From the cell containing the given text, extract its center point as (X, Y) coordinate. 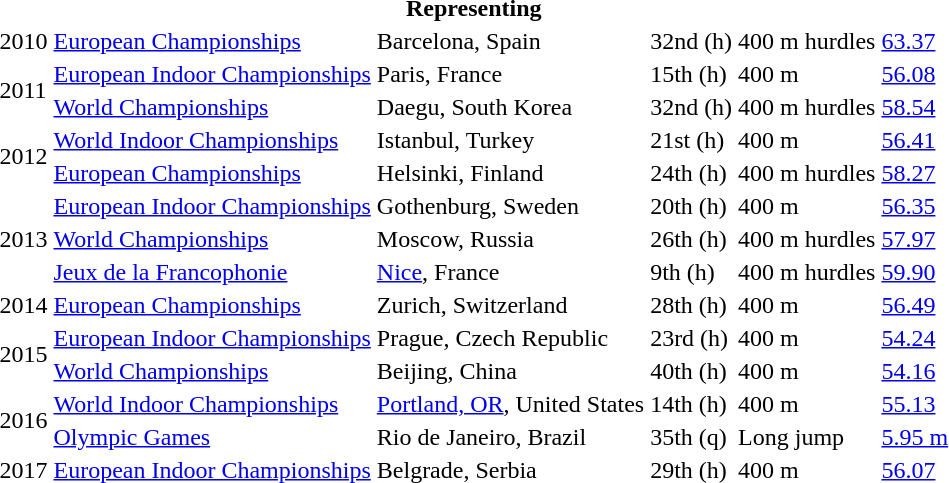
9th (h) (692, 272)
Daegu, South Korea (510, 107)
Zurich, Switzerland (510, 305)
Gothenburg, Sweden (510, 206)
40th (h) (692, 371)
Rio de Janeiro, Brazil (510, 437)
Jeux de la Francophonie (212, 272)
Nice, France (510, 272)
24th (h) (692, 173)
Barcelona, Spain (510, 41)
Beijing, China (510, 371)
Istanbul, Turkey (510, 140)
Long jump (807, 437)
Paris, France (510, 74)
21st (h) (692, 140)
23rd (h) (692, 338)
35th (q) (692, 437)
Moscow, Russia (510, 239)
26th (h) (692, 239)
28th (h) (692, 305)
14th (h) (692, 404)
15th (h) (692, 74)
Olympic Games (212, 437)
Helsinki, Finland (510, 173)
Prague, Czech Republic (510, 338)
Portland, OR, United States (510, 404)
20th (h) (692, 206)
